Output the (X, Y) coordinate of the center of the cell containing the given text.  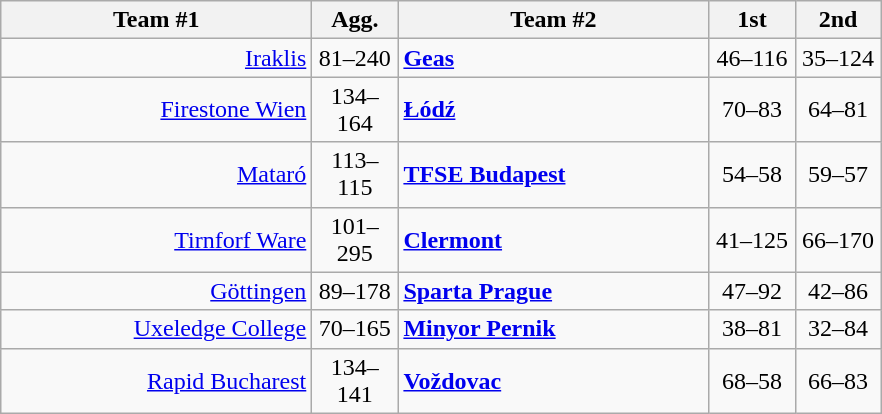
Iraklis (156, 58)
47–92 (752, 291)
89–178 (355, 291)
66–83 (838, 380)
35–124 (838, 58)
2nd (838, 20)
Tirnforf Ware (156, 240)
TFSE Budapest (554, 174)
66–170 (838, 240)
Team #2 (554, 20)
59–57 (838, 174)
Agg. (355, 20)
1st (752, 20)
Göttingen (156, 291)
Voždovac (554, 380)
Mataró (156, 174)
Uxeledge College (156, 329)
Team #1 (156, 20)
70–165 (355, 329)
Łódź (554, 110)
54–58 (752, 174)
64–81 (838, 110)
101–295 (355, 240)
46–116 (752, 58)
Sparta Prague (554, 291)
Clermont (554, 240)
32–84 (838, 329)
Geas (554, 58)
134–164 (355, 110)
134–141 (355, 380)
68–58 (752, 380)
42–86 (838, 291)
Firestone Wien (156, 110)
38–81 (752, 329)
113–115 (355, 174)
Minyor Pernik (554, 329)
81–240 (355, 58)
70–83 (752, 110)
41–125 (752, 240)
Rapid Bucharest (156, 380)
